Search for the cell housing the specified text and yield its [x, y] center coordinate. 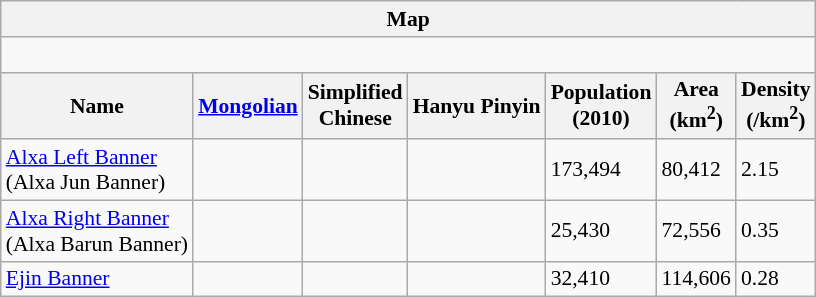
80,412 [696, 170]
Population(2010) [602, 106]
Density(/km2) [776, 106]
Alxa Right Banner(Alxa Barun Banner) [97, 230]
Hanyu Pinyin [477, 106]
173,494 [602, 170]
SimplifiedChinese [356, 106]
Area(km2) [696, 106]
Mongolian [248, 106]
32,410 [602, 279]
Ejin Banner [97, 279]
114,606 [696, 279]
0.35 [776, 230]
25,430 [602, 230]
2.15 [776, 170]
Map [408, 19]
Name [97, 106]
0.28 [776, 279]
72,556 [696, 230]
Alxa Left Banner(Alxa Jun Banner) [97, 170]
